For the text-containing cell, return its midpoint in [x, y] coordinate format. 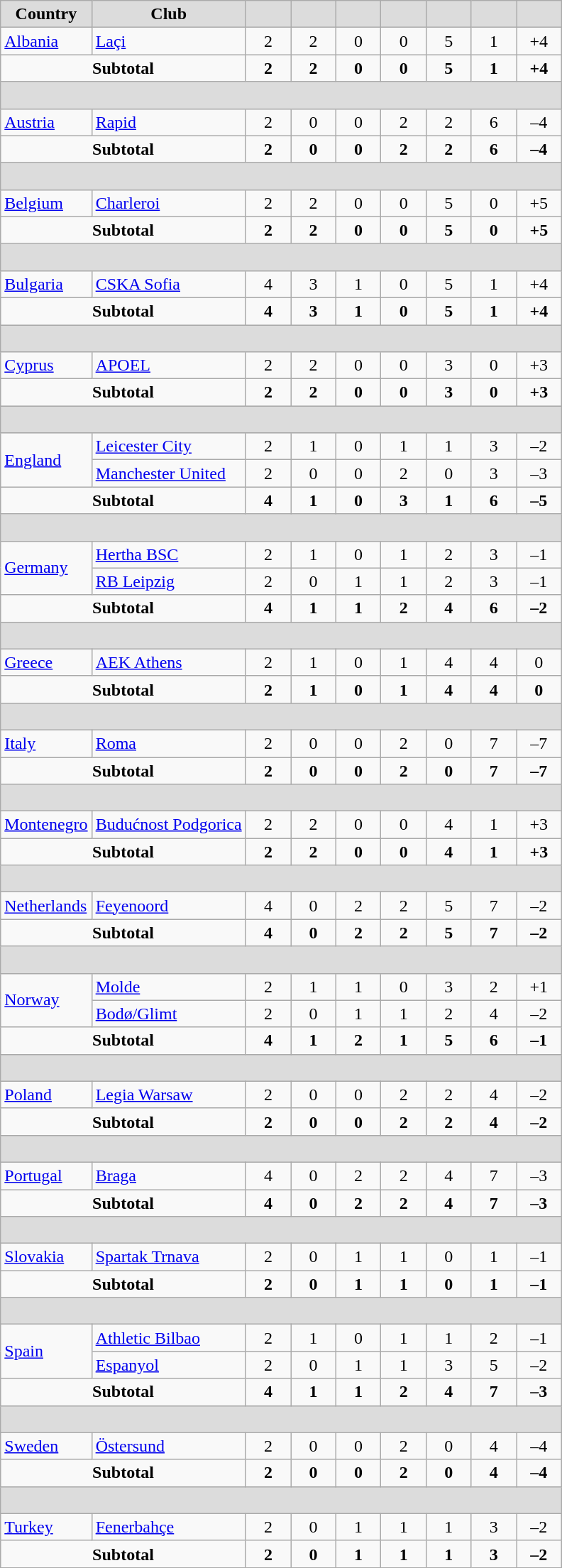
Netherlands [46, 906]
Fenerbahçe [169, 1527]
Leicester City [169, 446]
Espanyol [169, 1365]
Legia Warsaw [169, 1095]
Hertha BSC [169, 554]
RB Leipzig [169, 581]
Rapid [169, 122]
CSKA Sofia [169, 284]
Italy [46, 743]
Norway [46, 1000]
Feyenoord [169, 906]
+1 [539, 987]
Budućnost Podgorica [169, 825]
Club [169, 14]
Turkey [46, 1527]
APOEL [169, 366]
Greece [46, 662]
Athletic Bilbao [169, 1338]
Östersund [169, 1446]
Portugal [46, 1175]
–5 [539, 500]
Austria [46, 122]
Roma [169, 743]
Spain [46, 1352]
Spartak Trnava [169, 1257]
Belgium [46, 203]
Braga [169, 1175]
Albania [46, 41]
Bodø/Glimt [169, 1014]
Sweden [46, 1446]
England [46, 460]
Manchester United [169, 473]
Charleroi [169, 203]
Bulgaria [46, 284]
Poland [46, 1095]
Country [46, 14]
Molde [169, 987]
Germany [46, 568]
AEK Athens [169, 662]
Cyprus [46, 366]
Montenegro [46, 825]
Slovakia [46, 1257]
Laçi [169, 41]
